Identify which cell holds the provided text, then report its (x, y) central coordinate. 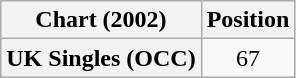
67 (248, 58)
Position (248, 20)
Chart (2002) (101, 20)
UK Singles (OCC) (101, 58)
